Scan for the cell matching the given text and deliver its [X, Y] coordinate at center. 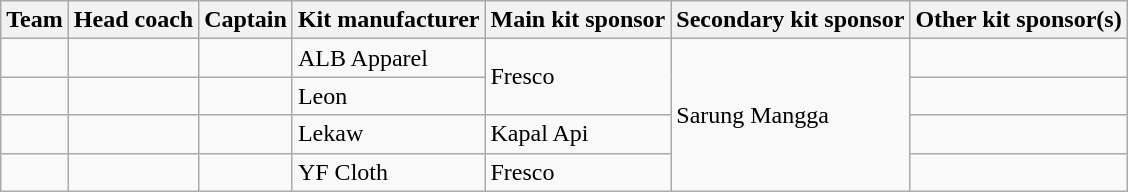
Secondary kit sponsor [790, 20]
Kapal Api [578, 134]
Kit manufacturer [388, 20]
Sarung Mangga [790, 115]
Other kit sponsor(s) [1018, 20]
Lekaw [388, 134]
Main kit sponsor [578, 20]
Team [35, 20]
YF Cloth [388, 172]
Leon [388, 96]
ALB Apparel [388, 58]
Head coach [133, 20]
Captain [246, 20]
